Search for the cell housing the specified text and yield its [X, Y] center coordinate. 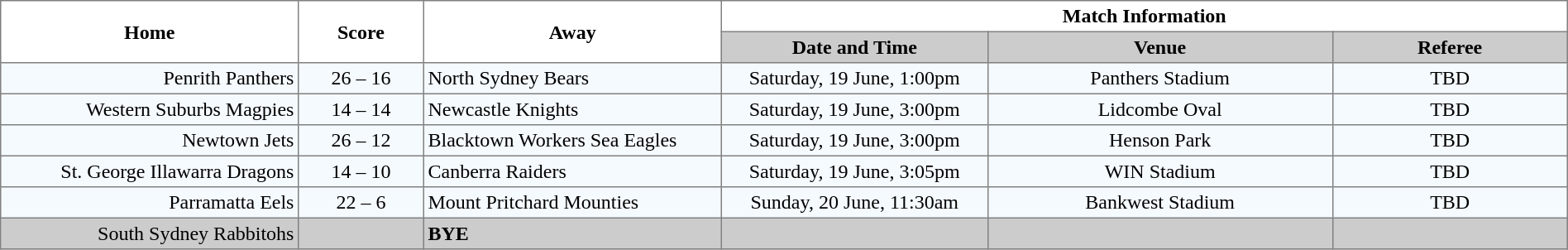
South Sydney Rabbitohs [150, 233]
Bankwest Stadium [1159, 203]
Referee [1450, 47]
Venue [1159, 47]
Panthers Stadium [1159, 79]
22 – 6 [361, 203]
Date and Time [854, 47]
14 – 14 [361, 109]
14 – 10 [361, 171]
Penrith Panthers [150, 79]
Match Information [1145, 17]
BYE [572, 233]
WIN Stadium [1159, 171]
Henson Park [1159, 141]
Sunday, 20 June, 11:30am [854, 203]
Mount Pritchard Mounties [572, 203]
Saturday, 19 June, 1:00pm [854, 79]
Home [150, 31]
Newcastle Knights [572, 109]
Newtown Jets [150, 141]
Lidcombe Oval [1159, 109]
Western Suburbs Magpies [150, 109]
St. George Illawarra Dragons [150, 171]
Canberra Raiders [572, 171]
Score [361, 31]
North Sydney Bears [572, 79]
Parramatta Eels [150, 203]
Away [572, 31]
Blacktown Workers Sea Eagles [572, 141]
Saturday, 19 June, 3:05pm [854, 171]
26 – 16 [361, 79]
26 – 12 [361, 141]
